Search for the cell housing the specified text and yield its (X, Y) center coordinate. 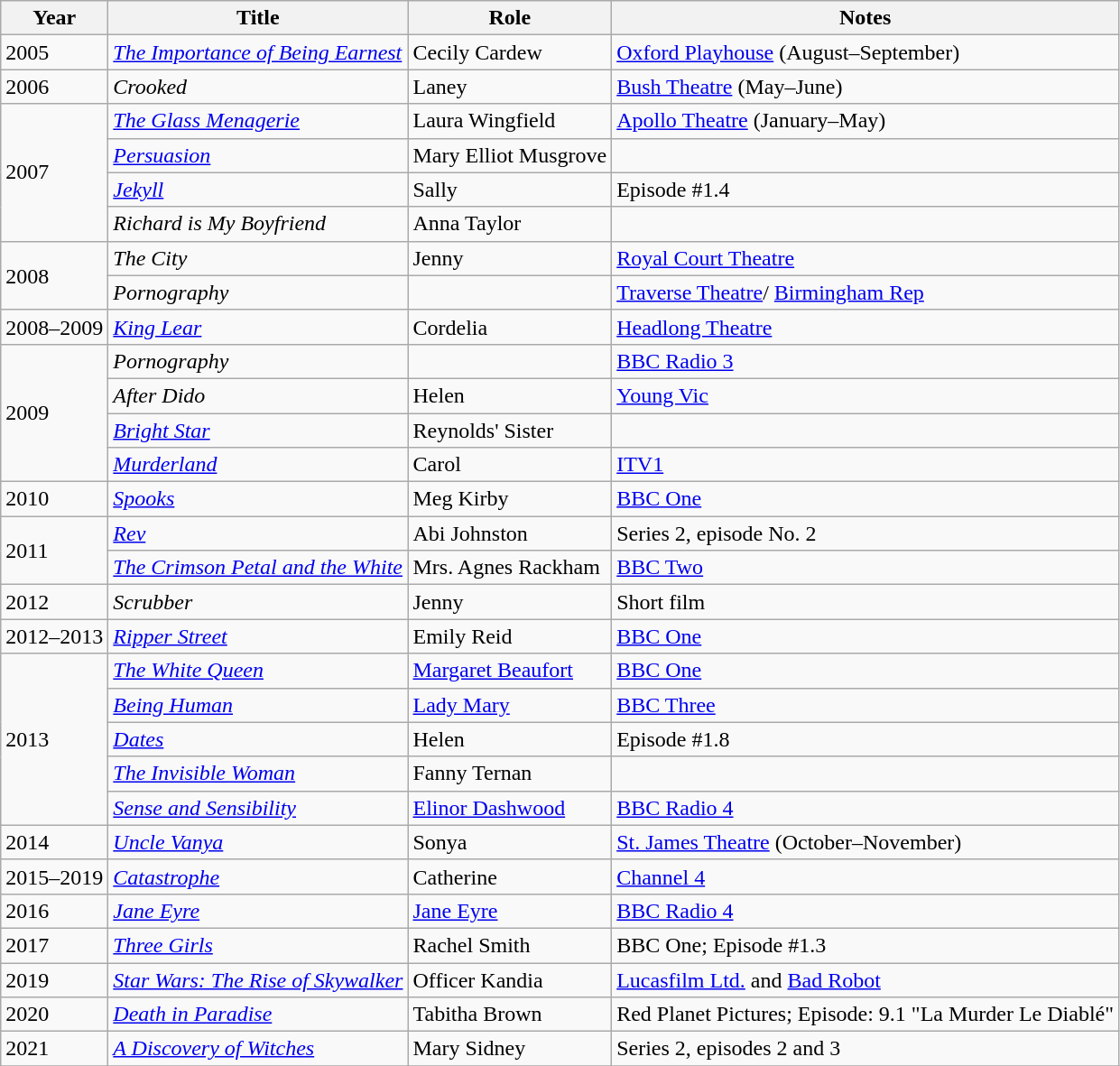
Murderland (258, 465)
Carol (510, 465)
Episode #1.4 (865, 190)
ITV1 (865, 465)
After Dido (258, 395)
Channel 4 (865, 876)
Three Girls (258, 945)
Lady Mary (510, 705)
2011 (54, 551)
2008–2009 (54, 327)
Spooks (258, 499)
The City (258, 258)
Rachel Smith (510, 945)
Margaret Beaufort (510, 671)
Oxford Playhouse (August–September) (865, 52)
Apollo Theatre (January–May) (865, 121)
2020 (54, 1015)
2016 (54, 911)
Abi Johnston (510, 533)
Crooked (258, 87)
Fanny Ternan (510, 774)
Year (54, 18)
2015–2019 (54, 876)
Jekyll (258, 190)
Richard is My Boyfriend (258, 224)
Meg Kirby (510, 499)
Role (510, 18)
Dates (258, 739)
Star Wars: The Rise of Skywalker (258, 979)
The Importance of Being Earnest (258, 52)
Mrs. Agnes Rackham (510, 568)
Reynolds' Sister (510, 431)
King Lear (258, 327)
2012–2013 (54, 636)
Royal Court Theatre (865, 258)
Sense and Sensibility (258, 808)
Officer Kandia (510, 979)
2013 (54, 739)
Being Human (258, 705)
The Invisible Woman (258, 774)
Rev (258, 533)
Tabitha Brown (510, 1015)
2005 (54, 52)
Bush Theatre (May–June) (865, 87)
Lucasfilm Ltd. and Bad Robot (865, 979)
Sally (510, 190)
Laura Wingfield (510, 121)
2012 (54, 602)
Cecily Cardew (510, 52)
Cordelia (510, 327)
2019 (54, 979)
Series 2, episode No. 2 (865, 533)
Traverse Theatre/ Birmingham Rep (865, 292)
BBC Two (865, 568)
Mary Elliot Musgrove (510, 155)
Red Planet Pictures; Episode: 9.1 "La Murder Le Diablé" (865, 1015)
Scrubber (258, 602)
The White Queen (258, 671)
Young Vic (865, 395)
Catherine (510, 876)
Ripper Street (258, 636)
Uncle Vanya (258, 842)
Catastrophe (258, 876)
Headlong Theatre (865, 327)
2010 (54, 499)
Emily Reid (510, 636)
Persuasion (258, 155)
Bright Star (258, 431)
2006 (54, 87)
Laney (510, 87)
The Crimson Petal and the White (258, 568)
Sonya (510, 842)
BBC Radio 3 (865, 361)
2007 (54, 172)
2021 (54, 1049)
BBC Three (865, 705)
St. James Theatre (October–November) (865, 842)
2014 (54, 842)
Mary Sidney (510, 1049)
The Glass Menagerie (258, 121)
Episode #1.8 (865, 739)
Series 2, episodes 2 and 3 (865, 1049)
2017 (54, 945)
Short film (865, 602)
2008 (54, 275)
Death in Paradise (258, 1015)
Anna Taylor (510, 224)
Title (258, 18)
BBC One; Episode #1.3 (865, 945)
Elinor Dashwood (510, 808)
Notes (865, 18)
2009 (54, 412)
A Discovery of Witches (258, 1049)
